From the cell containing the given text, extract its center point as [X, Y] coordinate. 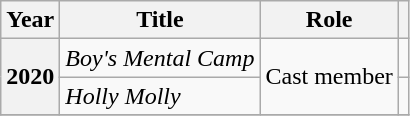
Holly Molly [160, 96]
Year [30, 20]
Role [329, 20]
2020 [30, 77]
Title [160, 20]
Boy's Mental Camp [160, 58]
Cast member [329, 77]
